Return the [X, Y] coordinate for the center point of the cell that contains the specified text.  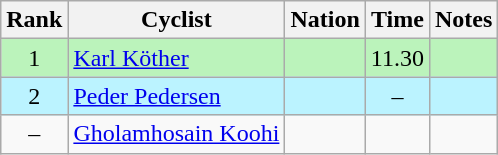
Notes [463, 20]
2 [34, 96]
Nation [325, 20]
Rank [34, 20]
Karl Köther [176, 58]
Peder Pedersen [176, 96]
1 [34, 58]
Time [397, 20]
11.30 [397, 58]
Gholamhosain Koohi [176, 134]
Cyclist [176, 20]
